Search for the cell housing the specified text and yield its (X, Y) center coordinate. 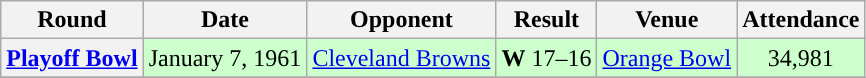
34,981 (801, 58)
January 7, 1961 (225, 58)
Cleveland Browns (402, 58)
Result (546, 20)
Venue (667, 20)
Playoff Bowl (72, 58)
W 17–16 (546, 58)
Opponent (402, 20)
Date (225, 20)
Attendance (801, 20)
Round (72, 20)
Orange Bowl (667, 58)
